Determine the [X, Y] coordinate at the center of the cell enclosing the given text.  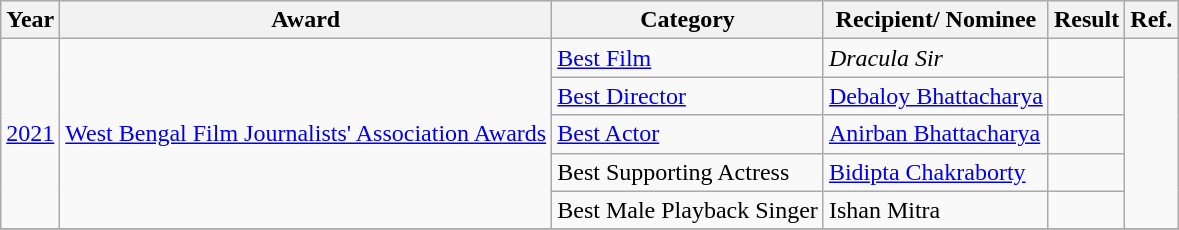
Dracula Sir [936, 58]
Anirban Bhattacharya [936, 134]
Category [688, 20]
Result [1086, 20]
Best Film [688, 58]
Debaloy Bhattacharya [936, 96]
West Bengal Film Journalists' Association Awards [306, 134]
Best Male Playback Singer [688, 210]
Ishan Mitra [936, 210]
Recipient/ Nominee [936, 20]
Best Supporting Actress [688, 172]
Ref. [1152, 20]
Best Director [688, 96]
Award [306, 20]
Year [30, 20]
2021 [30, 134]
Best Actor [688, 134]
Bidipta Chakraborty [936, 172]
